Scan for the cell matching the given text and deliver its (X, Y) coordinate at center. 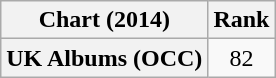
UK Albums (OCC) (104, 58)
82 (242, 58)
Chart (2014) (104, 20)
Rank (242, 20)
